Return [X, Y] of the center of cell containing provided text 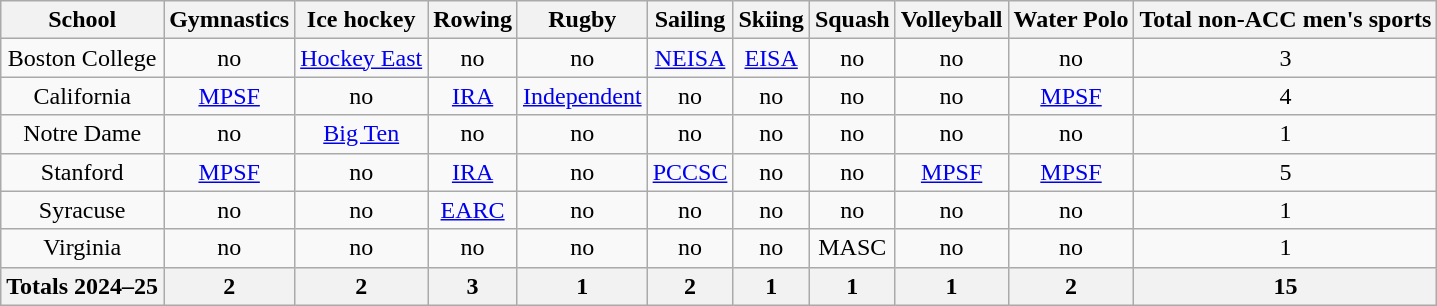
Water Polo [1071, 20]
Volleyball [952, 20]
Hockey East [362, 58]
Stanford [82, 172]
Rugby [582, 20]
MASC [852, 248]
PCCSC [690, 172]
4 [1286, 96]
Rowing [473, 20]
Total non-ACC men's sports [1286, 20]
California [82, 96]
EISA [771, 58]
Independent [582, 96]
Virginia [82, 248]
School [82, 20]
Syracuse [82, 210]
Ice hockey [362, 20]
Squash [852, 20]
Notre Dame [82, 134]
EARC [473, 210]
15 [1286, 286]
Boston College [82, 58]
Totals 2024–25 [82, 286]
Sailing [690, 20]
Big Ten [362, 134]
5 [1286, 172]
Skiing [771, 20]
Gymnastics [230, 20]
NEISA [690, 58]
